Locate the cell with the specified text and output its [X, Y] center coordinate. 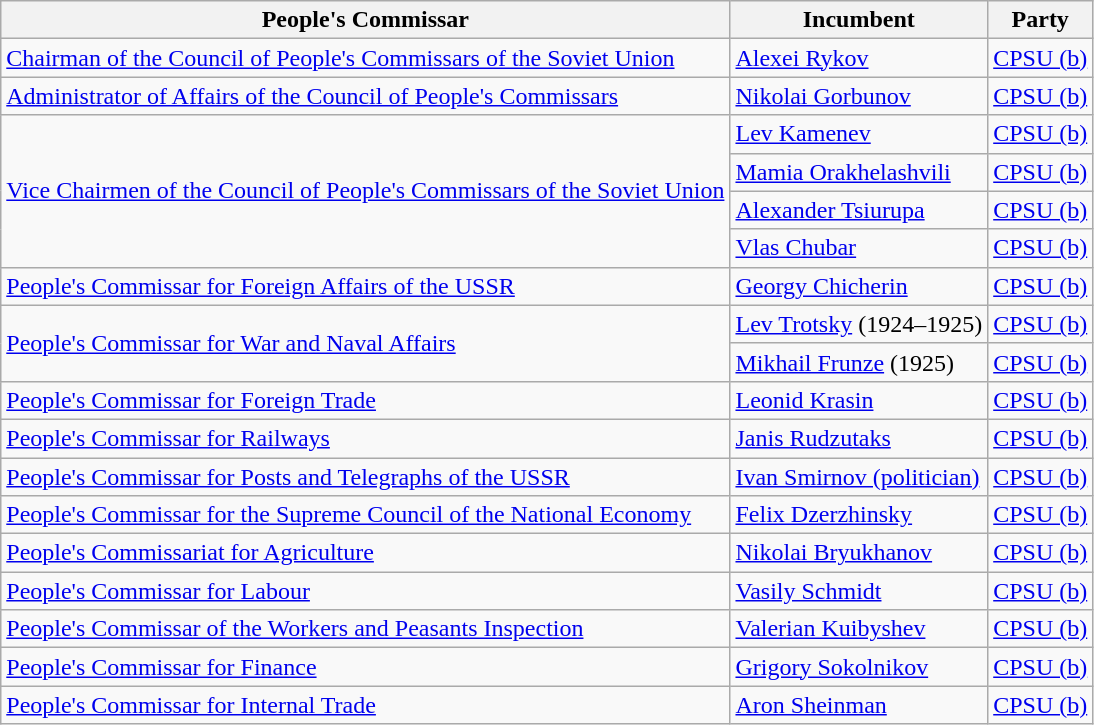
People's Commissar of the Workers and Peasants Inspection [366, 629]
Vlas Chubar [859, 248]
Vasily Schmidt [859, 591]
People's Commissar for Foreign Trade [366, 400]
People's Commissar for Internal Trade [366, 705]
Alexei Rykov [859, 58]
Party [1040, 20]
Grigory Sokolnikov [859, 667]
People's Commissariat for Agriculture [366, 553]
Georgy Chicherin [859, 286]
People's Commissar for Railways [366, 438]
Aron Sheinman [859, 705]
Mikhail Frunze (1925) [859, 362]
Lev Kamenev [859, 134]
Leonid Krasin [859, 400]
People's Commissar for the Supreme Council of the National Economy [366, 515]
Vice Chairmen of the Council of People's Commissars of the Soviet Union [366, 191]
People's Commissar [366, 20]
Nikolai Gorbunov [859, 96]
Alexander Tsiurupa [859, 210]
People's Commissar for Labour [366, 591]
Valerian Kuibyshev [859, 629]
Janis Rudzutaks [859, 438]
Chairman of the Council of People's Commissars of the Soviet Union [366, 58]
People's Commissar for Finance [366, 667]
Incumbent [859, 20]
Administrator of Affairs of the Council of People's Commissars [366, 96]
People's Commissar for Foreign Affairs of the USSR [366, 286]
Ivan Smirnov (politician) [859, 477]
Lev Trotsky (1924–1925) [859, 324]
Felix Dzerzhinsky [859, 515]
People's Commissar for Posts and Telegraphs of the USSR [366, 477]
Nikolai Bryukhanov [859, 553]
Mamia Orakhelashvili [859, 172]
People's Commissar for War and Naval Affairs [366, 343]
